Extract the [x, y] coordinate from the center of the cell holding the provided text.  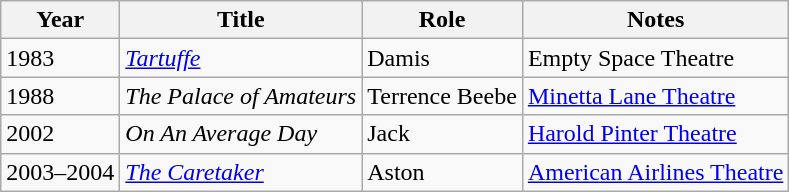
The Caretaker [241, 172]
Aston [442, 172]
Terrence Beebe [442, 96]
Empty Space Theatre [656, 58]
American Airlines Theatre [656, 172]
Damis [442, 58]
On An Average Day [241, 134]
The Palace of Amateurs [241, 96]
Role [442, 20]
Jack [442, 134]
Year [60, 20]
1983 [60, 58]
Minetta Lane Theatre [656, 96]
1988 [60, 96]
Harold Pinter Theatre [656, 134]
2003–2004 [60, 172]
Tartuffe [241, 58]
2002 [60, 134]
Notes [656, 20]
Title [241, 20]
